Provide the [x, y] coordinate of the cell's center where the given text is located.  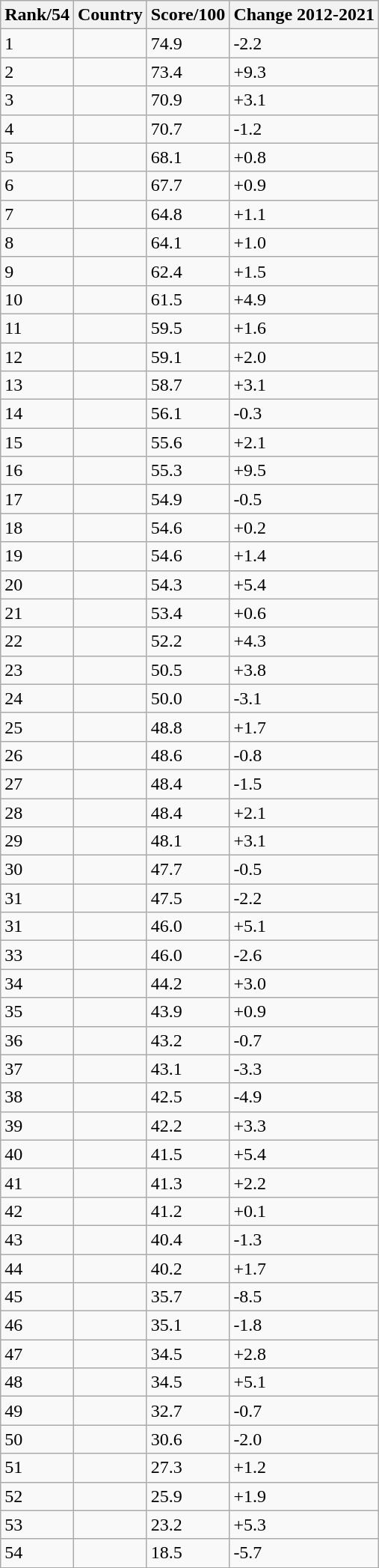
35 [37, 1012]
+1.5 [304, 271]
9 [37, 271]
41.2 [188, 1211]
59.5 [188, 328]
41.3 [188, 1183]
53.4 [188, 613]
+3.0 [304, 983]
54.3 [188, 585]
43.1 [188, 1069]
+5.3 [304, 1525]
Change 2012-2021 [304, 15]
40.2 [188, 1269]
37 [37, 1069]
73.4 [188, 72]
18.5 [188, 1553]
-8.5 [304, 1297]
+0.2 [304, 528]
50.5 [188, 670]
55.3 [188, 471]
16 [37, 471]
43.2 [188, 1040]
+1.4 [304, 556]
-1.5 [304, 784]
27.3 [188, 1468]
+1.2 [304, 1468]
23 [37, 670]
+2.8 [304, 1354]
-1.2 [304, 129]
58.7 [188, 385]
74.9 [188, 43]
48.1 [188, 841]
47.7 [188, 870]
64.8 [188, 214]
61.5 [188, 299]
46 [37, 1326]
8 [37, 242]
29 [37, 841]
53 [37, 1525]
41 [37, 1183]
Country [111, 15]
64.1 [188, 242]
Rank/54 [37, 15]
+2.0 [304, 357]
10 [37, 299]
5 [37, 157]
48.8 [188, 727]
15 [37, 442]
44.2 [188, 983]
32.7 [188, 1411]
68.1 [188, 157]
67.7 [188, 186]
48 [37, 1382]
43.9 [188, 1012]
62.4 [188, 271]
-1.3 [304, 1239]
52.2 [188, 641]
-3.3 [304, 1069]
23.2 [188, 1525]
-2.0 [304, 1439]
35.1 [188, 1326]
40.4 [188, 1239]
42 [37, 1211]
42.5 [188, 1097]
70.7 [188, 129]
28 [37, 812]
41.5 [188, 1154]
44 [37, 1269]
45 [37, 1297]
25.9 [188, 1496]
20 [37, 585]
19 [37, 556]
+9.5 [304, 471]
13 [37, 385]
55.6 [188, 442]
50.0 [188, 698]
34 [37, 983]
+1.9 [304, 1496]
47 [37, 1354]
30 [37, 870]
14 [37, 414]
+2.2 [304, 1183]
38 [37, 1097]
-0.8 [304, 755]
1 [37, 43]
56.1 [188, 414]
51 [37, 1468]
+1.6 [304, 328]
27 [37, 784]
70.9 [188, 100]
-5.7 [304, 1553]
7 [37, 214]
+1.1 [304, 214]
11 [37, 328]
12 [37, 357]
30.6 [188, 1439]
4 [37, 129]
-4.9 [304, 1097]
50 [37, 1439]
3 [37, 100]
52 [37, 1496]
-1.8 [304, 1326]
59.1 [188, 357]
54.9 [188, 499]
+4.3 [304, 641]
+0.1 [304, 1211]
Score/100 [188, 15]
+3.8 [304, 670]
26 [37, 755]
39 [37, 1126]
+4.9 [304, 299]
+3.3 [304, 1126]
2 [37, 72]
17 [37, 499]
42.2 [188, 1126]
+0.8 [304, 157]
+9.3 [304, 72]
54 [37, 1553]
+1.0 [304, 242]
49 [37, 1411]
6 [37, 186]
40 [37, 1154]
24 [37, 698]
33 [37, 955]
22 [37, 641]
+0.6 [304, 613]
-0.3 [304, 414]
48.6 [188, 755]
36 [37, 1040]
21 [37, 613]
43 [37, 1239]
25 [37, 727]
47.5 [188, 898]
-2.6 [304, 955]
-3.1 [304, 698]
18 [37, 528]
35.7 [188, 1297]
